Provide the (X, Y) coordinate of the cell's center where the given text is located.  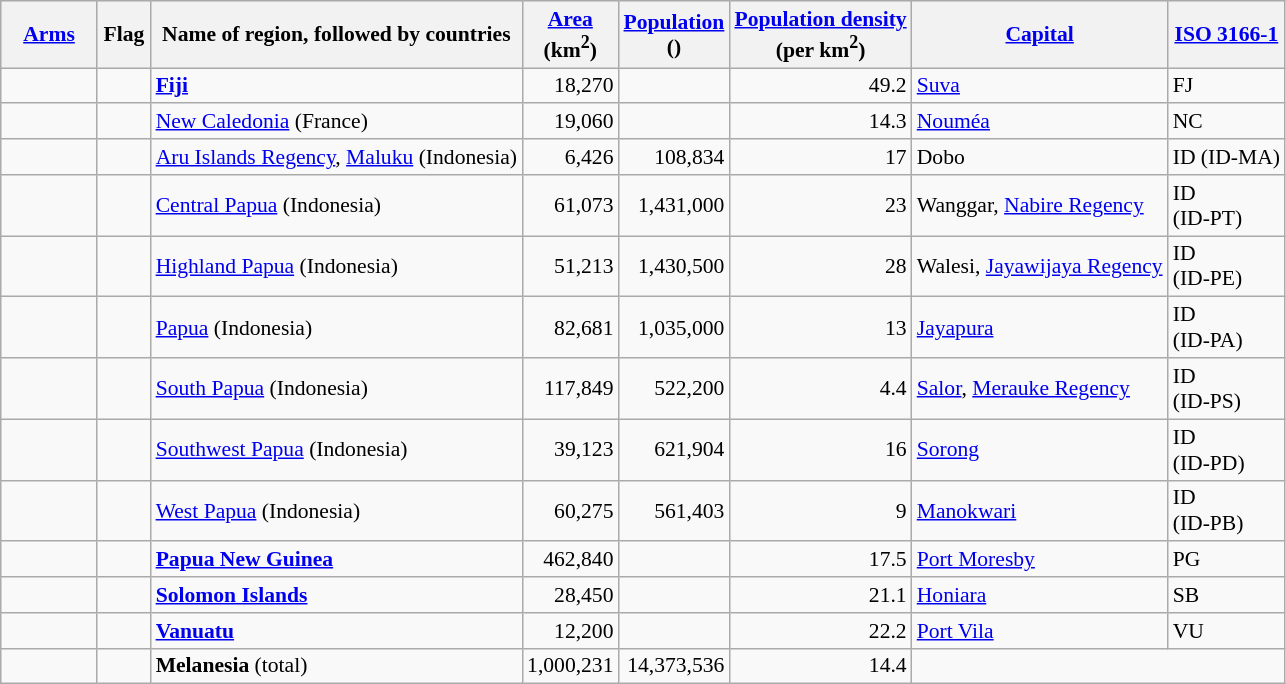
Flag (124, 34)
39,123 (570, 450)
14.4 (820, 666)
Solomon Islands (336, 595)
17 (820, 157)
ID(ID-PB) (1226, 510)
Port Moresby (1040, 560)
Name of region, followed by countries (336, 34)
28 (820, 266)
82,681 (570, 328)
14.3 (820, 122)
Vanuatu (336, 631)
Melanesia (total) (336, 666)
22.2 (820, 631)
Fiji (336, 86)
Papua New Guinea (336, 560)
Population density(per km2) (820, 34)
Aru Islands Regency, Maluku (Indonesia) (336, 157)
1,000,231 (570, 666)
9 (820, 510)
ID(ID-PT) (1226, 206)
4.4 (820, 388)
561,403 (674, 510)
Suva (1040, 86)
60,275 (570, 510)
Port Vila (1040, 631)
21.1 (820, 595)
117,849 (570, 388)
Area(km2) (570, 34)
ID (ID-MA) (1226, 157)
1,035,000 (674, 328)
Wanggar, Nabire Regency (1040, 206)
Dobo (1040, 157)
17.5 (820, 560)
Central Papua (Indonesia) (336, 206)
12,200 (570, 631)
61,073 (570, 206)
West Papua (Indonesia) (336, 510)
Salor, Merauke Regency (1040, 388)
Population() (674, 34)
Nouméa (1040, 122)
462,840 (570, 560)
South Papua (Indonesia) (336, 388)
Sorong (1040, 450)
108,834 (674, 157)
51,213 (570, 266)
ID(ID-PA) (1226, 328)
621,904 (674, 450)
28,450 (570, 595)
49.2 (820, 86)
SB (1226, 595)
Arms (50, 34)
ID(ID-PE) (1226, 266)
VU (1226, 631)
522,200 (674, 388)
Jayapura (1040, 328)
Capital (1040, 34)
23 (820, 206)
FJ (1226, 86)
Papua (Indonesia) (336, 328)
Southwest Papua (Indonesia) (336, 450)
16 (820, 450)
1,431,000 (674, 206)
6,426 (570, 157)
NC (1226, 122)
14,373,536 (674, 666)
ID(ID-PD) (1226, 450)
Walesi, Jayawijaya Regency (1040, 266)
Manokwari (1040, 510)
Highland Papua (Indonesia) (336, 266)
18,270 (570, 86)
PG (1226, 560)
ISO 3166-1 (1226, 34)
1,430,500 (674, 266)
ID(ID-PS) (1226, 388)
New Caledonia (France) (336, 122)
13 (820, 328)
19,060 (570, 122)
Honiara (1040, 595)
